Return (x, y) of the center of cell containing provided text 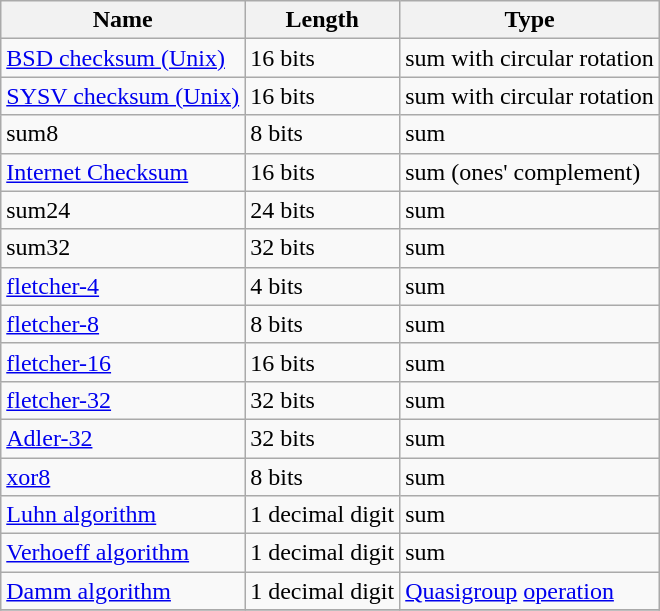
4 bits (322, 286)
fletcher-8 (123, 324)
Luhn algorithm (123, 515)
sum24 (123, 210)
sum8 (123, 134)
sum32 (123, 248)
sum (ones' complement) (530, 172)
fletcher-4 (123, 286)
Length (322, 20)
Damm algorithm (123, 591)
Verhoeff algorithm (123, 553)
Type (530, 20)
Adler-32 (123, 438)
24 bits (322, 210)
Name (123, 20)
SYSV checksum (Unix) (123, 96)
BSD checksum (Unix) (123, 58)
fletcher-32 (123, 400)
Quasigroup operation (530, 591)
xor8 (123, 477)
Internet Checksum (123, 172)
fletcher-16 (123, 362)
